For the text-containing cell, return its midpoint in (x, y) coordinate format. 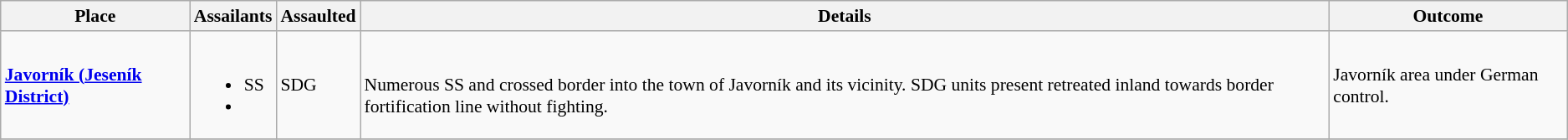
Javorník area under German control. (1448, 86)
Javorník (Jeseník District) (95, 86)
SS (233, 86)
SDG (318, 86)
Details (845, 16)
Outcome (1448, 16)
Assailants (233, 16)
Place (95, 16)
Assaulted (318, 16)
